Find where the given text appears and provide that cell's center as [x, y] coordinate. 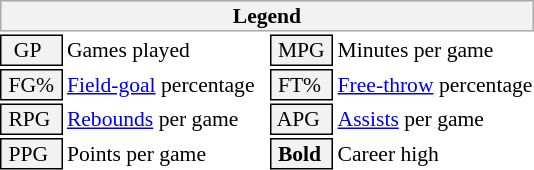
FG% [31, 85]
APG [302, 120]
RPG [31, 120]
MPG [302, 50]
Bold [302, 154]
Minutes per game [435, 50]
PPG [31, 154]
GP [31, 50]
Career high [435, 154]
Legend [267, 16]
Games played [166, 50]
Free-throw percentage [435, 85]
Field-goal percentage [166, 85]
FT% [302, 85]
Assists per game [435, 120]
Rebounds per game [166, 120]
Points per game [166, 154]
